Provide the [X, Y] coordinate of the cell's center where the given text is located.  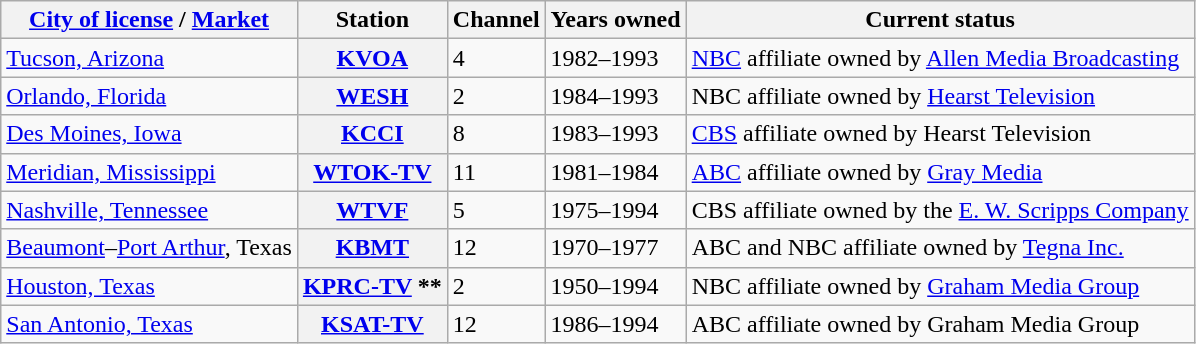
8 [496, 134]
1982–1993 [616, 58]
Tucson, Arizona [150, 58]
Current status [940, 20]
WTOK-TV [372, 172]
Des Moines, Iowa [150, 134]
WESH [372, 96]
1986–1994 [616, 324]
ABC and NBC affiliate owned by Tegna Inc. [940, 248]
ABC affiliate owned by Graham Media Group [940, 324]
Beaumont–Port Arthur, Texas [150, 248]
KBMT [372, 248]
1970–1977 [616, 248]
ABC affiliate owned by Gray Media [940, 172]
Channel [496, 20]
Houston, Texas [150, 286]
NBC affiliate owned by Hearst Television [940, 96]
KPRC-TV ** [372, 286]
Station [372, 20]
KSAT-TV [372, 324]
KCCI [372, 134]
Nashville, Tennessee [150, 210]
1950–1994 [616, 286]
NBC affiliate owned by Graham Media Group [940, 286]
Meridian, Mississippi [150, 172]
5 [496, 210]
KVOA [372, 58]
NBC affiliate owned by Allen Media Broadcasting [940, 58]
Years owned [616, 20]
WTVF [372, 210]
1975–1994 [616, 210]
Orlando, Florida [150, 96]
1981–1984 [616, 172]
1983–1993 [616, 134]
San Antonio, Texas [150, 324]
CBS affiliate owned by Hearst Television [940, 134]
CBS affiliate owned by the E. W. Scripps Company [940, 210]
4 [496, 58]
1984–1993 [616, 96]
11 [496, 172]
City of license / Market [150, 20]
